Locate the cell with the specified text and output its (X, Y) center coordinate. 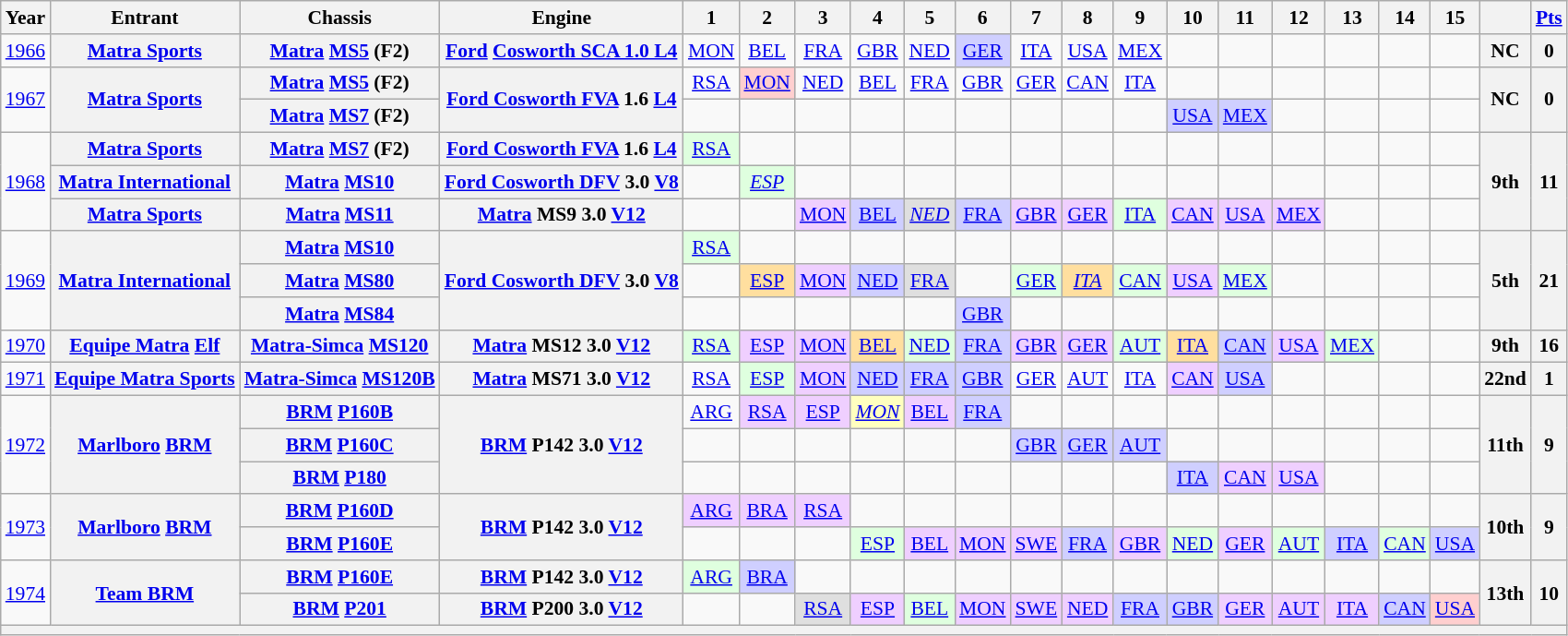
1968 (26, 183)
1972 (26, 445)
Engine (562, 18)
12 (1299, 18)
Matra MS80 (339, 281)
Equipe Matra Sports (145, 379)
21 (1550, 281)
11th (1505, 445)
7 (1037, 18)
BRM P160C (339, 445)
2 (767, 18)
BRM P201 (339, 609)
22nd (1505, 379)
15 (1455, 18)
Matra MS71 3.0 V12 (562, 379)
BRM P160B (339, 413)
Matra MS84 (339, 314)
1966 (26, 51)
4 (877, 18)
Team BRM (145, 593)
5th (1505, 281)
Pts (1550, 18)
Matra MS12 3.0 V12 (562, 346)
16 (1550, 346)
1971 (26, 379)
Matra MS11 (339, 215)
14 (1405, 18)
1970 (26, 346)
13 (1352, 18)
BRM P180 (339, 478)
Chassis (339, 18)
1967 (26, 100)
6 (983, 18)
Equipe Matra Elf (145, 346)
BRM P160D (339, 511)
Matra-Simca MS120B (339, 379)
Matra MS9 3.0 V12 (562, 215)
5 (930, 18)
13th (1505, 593)
1974 (26, 593)
Ford Cosworth SCA 1.0 L4 (562, 51)
Year (26, 18)
Entrant (145, 18)
1969 (26, 281)
8 (1087, 18)
10th (1505, 528)
3 (823, 18)
Matra-Simca MS120 (339, 346)
1973 (26, 528)
BRM P200 3.0 V12 (562, 609)
